Scan for the cell matching the given text and deliver its [x, y] coordinate at center. 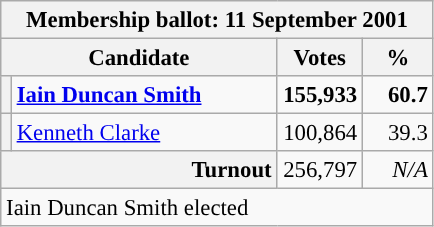
Candidate [139, 58]
60.7 [398, 95]
Turnout [139, 170]
Membership ballot: 11 September 2001 [217, 20]
% [398, 58]
Votes [320, 58]
Iain Duncan Smith [144, 95]
Iain Duncan Smith elected [217, 208]
39.3 [398, 133]
N/A [398, 170]
256,797 [320, 170]
Kenneth Clarke [144, 133]
100,864 [320, 133]
155,933 [320, 95]
